Determine the (x, y) coordinate at the center of the cell enclosing the given text.  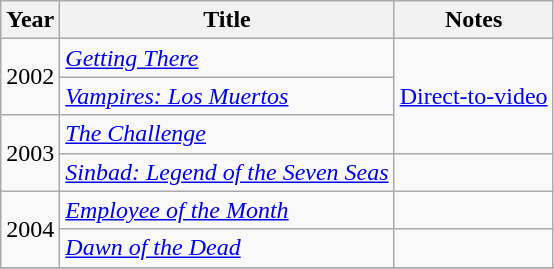
2002 (30, 77)
Vampires: Los Muertos (227, 96)
Sinbad: Legend of the Seven Seas (227, 172)
Employee of the Month (227, 210)
Getting There (227, 58)
Title (227, 20)
Direct-to-video (474, 96)
2003 (30, 153)
Notes (474, 20)
2004 (30, 229)
Dawn of the Dead (227, 248)
Year (30, 20)
The Challenge (227, 134)
